Return (x, y) of the center of cell containing provided text 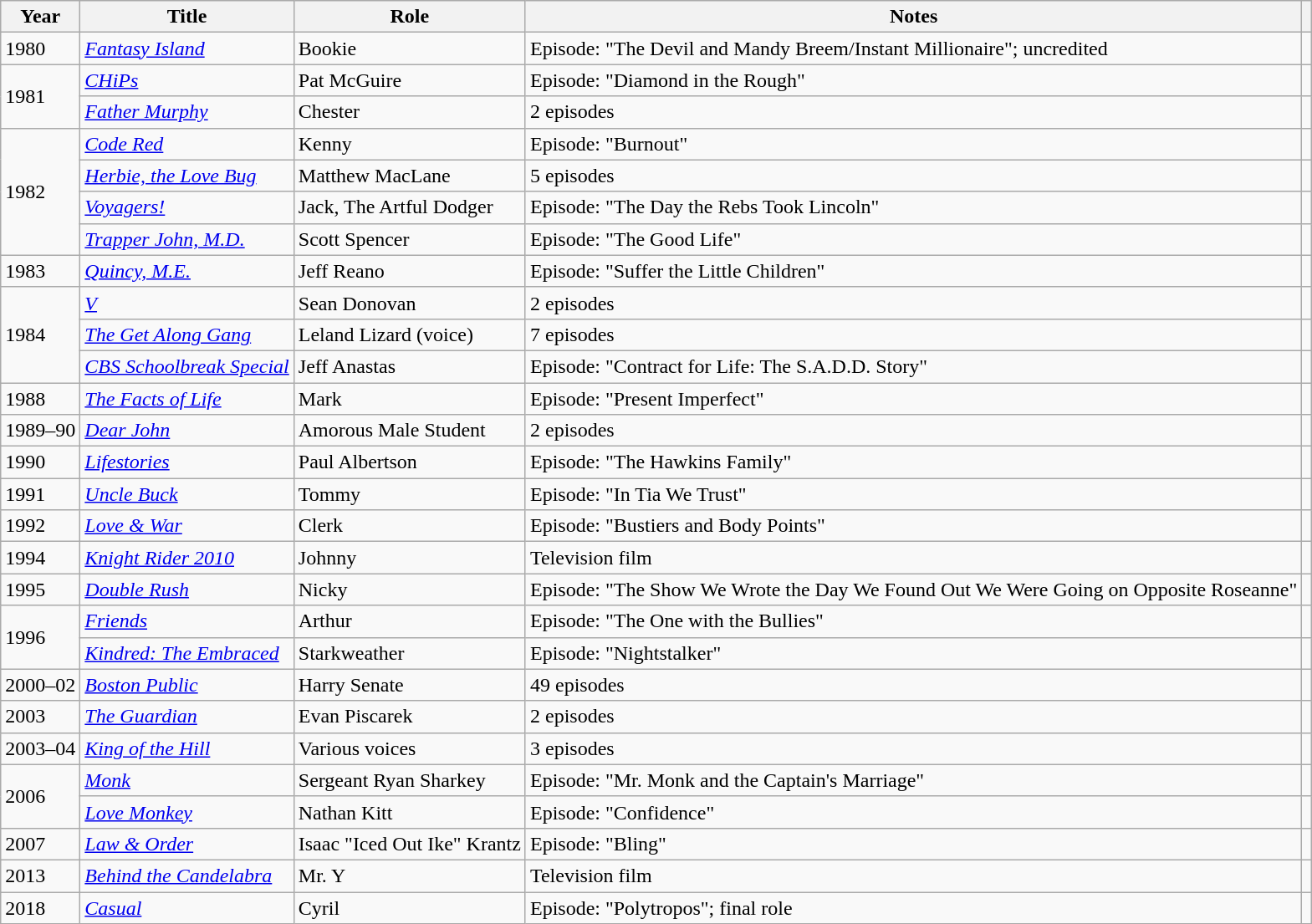
Episode: "In Tia We Trust" (913, 494)
7 episodes (913, 334)
Knight Rider 2010 (187, 558)
Episode: "Bustiers and Body Points" (913, 526)
Leland Lizard (voice) (410, 334)
Kindred: The Embraced (187, 653)
Code Red (187, 144)
Paul Albertson (410, 462)
Mr. Y (410, 876)
Episode: "Present Imperfect" (913, 399)
Episode: "The Hawkins Family" (913, 462)
Boston Public (187, 685)
Episode: "Burnout" (913, 144)
Sean Donovan (410, 303)
CBS Schoolbreak Special (187, 366)
Matthew MacLane (410, 176)
1994 (40, 558)
Jack, The Artful Dodger (410, 207)
Arthur (410, 621)
1989–90 (40, 431)
Quincy, M.E. (187, 271)
Behind the Candelabra (187, 876)
Love Monkey (187, 812)
Nathan Kitt (410, 812)
Episode: "Nightstalker" (913, 653)
Johnny (410, 558)
Sergeant Ryan Sharkey (410, 780)
1988 (40, 399)
49 episodes (913, 685)
Episode: "The One with the Bullies" (913, 621)
Pat McGuire (410, 80)
Uncle Buck (187, 494)
2003 (40, 717)
3 episodes (913, 748)
Trapper John, M.D. (187, 239)
1984 (40, 334)
Double Rush (187, 590)
The Facts of Life (187, 399)
Voyagers! (187, 207)
1992 (40, 526)
Amorous Male Student (410, 431)
Jeff Reano (410, 271)
1991 (40, 494)
2000–02 (40, 685)
Episode: "The Devil and Mandy Breem/Instant Millionaire"; uncredited (913, 48)
Monk (187, 780)
Jeff Anastas (410, 366)
Father Murphy (187, 112)
2013 (40, 876)
1995 (40, 590)
Notes (913, 17)
Bookie (410, 48)
Year (40, 17)
V (187, 303)
Dear John (187, 431)
1996 (40, 637)
CHiPs (187, 80)
Cyril (410, 907)
2007 (40, 844)
Kenny (410, 144)
1990 (40, 462)
Episode: "Mr. Monk and the Captain's Marriage" (913, 780)
Role (410, 17)
Title (187, 17)
Tommy (410, 494)
Harry Senate (410, 685)
Episode: "The Show We Wrote the Day We Found Out We Were Going on Opposite Roseanne" (913, 590)
Various voices (410, 748)
2003–04 (40, 748)
Chester (410, 112)
Nicky (410, 590)
Episode: "Confidence" (913, 812)
Scott Spencer (410, 239)
Friends (187, 621)
5 episodes (913, 176)
Casual (187, 907)
Clerk (410, 526)
Love & War (187, 526)
1982 (40, 191)
1981 (40, 96)
Law & Order (187, 844)
1983 (40, 271)
Episode: "Contract for Life: The S.A.D.D. Story" (913, 366)
Episode: "Suffer the Little Children" (913, 271)
Fantasy Island (187, 48)
Starkweather (410, 653)
2006 (40, 796)
Evan Piscarek (410, 717)
Episode: "The Day the Rebs Took Lincoln" (913, 207)
Lifestories (187, 462)
Episode: "Polytropos"; final role (913, 907)
Episode: "The Good Life" (913, 239)
King of the Hill (187, 748)
Episode: "Bling" (913, 844)
Herbie, the Love Bug (187, 176)
1980 (40, 48)
Isaac "Iced Out Ike" Krantz (410, 844)
The Guardian (187, 717)
The Get Along Gang (187, 334)
Mark (410, 399)
2018 (40, 907)
Episode: "Diamond in the Rough" (913, 80)
